Find where the given text appears and provide that cell's center as [x, y] coordinate. 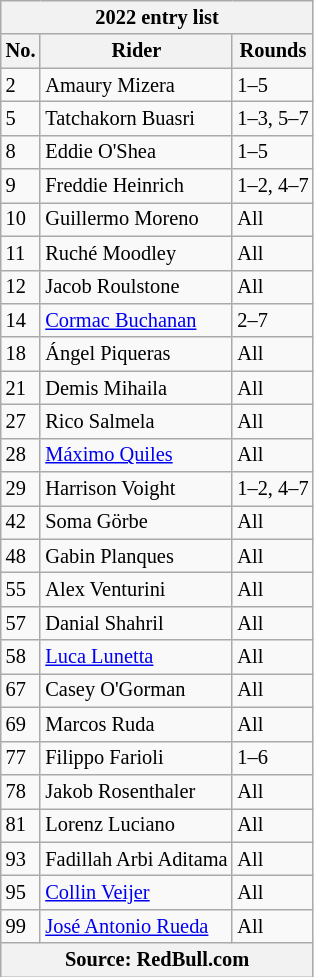
Lorenz Luciano [136, 825]
67 [21, 690]
14 [21, 320]
Source: RedBull.com [158, 960]
Eddie O'Shea [136, 152]
81 [21, 825]
Harrison Voight [136, 489]
Ángel Piqueras [136, 354]
58 [21, 657]
Guillermo Moreno [136, 219]
Demis Mihaila [136, 388]
Rounds [272, 51]
28 [21, 455]
1–6 [272, 758]
Rico Salmela [136, 421]
29 [21, 489]
Rider [136, 51]
69 [21, 724]
8 [21, 152]
95 [21, 892]
27 [21, 421]
Soma Görbe [136, 522]
Ruché Moodley [136, 253]
Casey O'Gorman [136, 690]
10 [21, 219]
2–7 [272, 320]
Cormac Buchanan [136, 320]
93 [21, 859]
Marcos Ruda [136, 724]
78 [21, 791]
5 [21, 118]
Tatchakorn Buasri [136, 118]
18 [21, 354]
9 [21, 186]
Máximo Quiles [136, 455]
12 [21, 287]
Danial Shahril [136, 623]
21 [21, 388]
77 [21, 758]
Collin Veijer [136, 892]
Fadillah Arbi Aditama [136, 859]
55 [21, 589]
Jacob Roulstone [136, 287]
No. [21, 51]
42 [21, 522]
Luca Lunetta [136, 657]
11 [21, 253]
48 [21, 556]
2022 entry list [158, 17]
Freddie Heinrich [136, 186]
Amaury Mizera [136, 85]
Alex Venturini [136, 589]
57 [21, 623]
Jakob Rosenthaler [136, 791]
2 [21, 85]
99 [21, 926]
Gabin Planques [136, 556]
Filippo Farioli [136, 758]
1–3, 5–7 [272, 118]
José Antonio Rueda [136, 926]
